Determine the [x, y] coordinate at the center of the cell enclosing the given text.  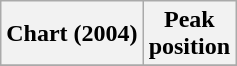
Peakposition [189, 34]
Chart (2004) [72, 34]
